Determine the (X, Y) coordinate at the center of the cell enclosing the given text.  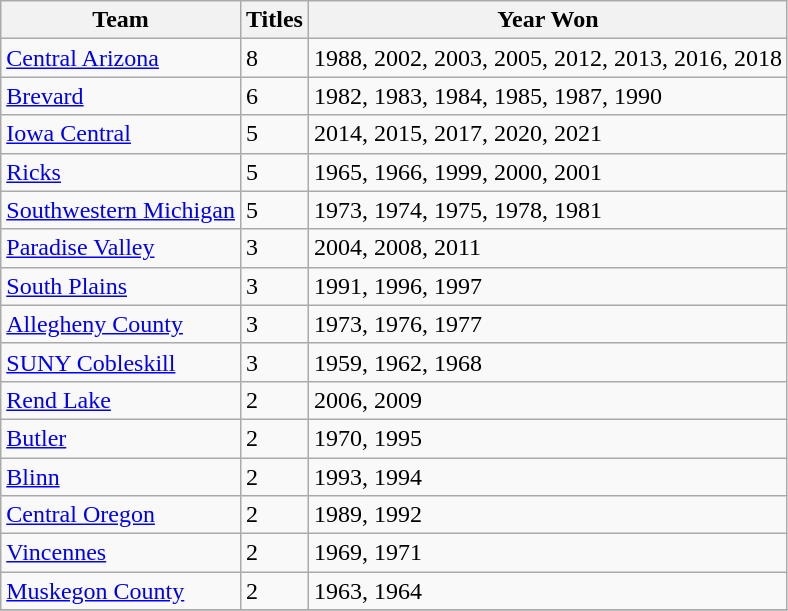
Southwestern Michigan (121, 210)
Team (121, 20)
1965, 1966, 1999, 2000, 2001 (548, 172)
Year Won (548, 20)
Titles (274, 20)
2014, 2015, 2017, 2020, 2021 (548, 134)
8 (274, 58)
1973, 1976, 1977 (548, 324)
Vincennes (121, 553)
1959, 1962, 1968 (548, 362)
South Plains (121, 286)
Ricks (121, 172)
SUNY Cobleskill (121, 362)
Allegheny County (121, 324)
Brevard (121, 96)
Iowa Central (121, 134)
Butler (121, 438)
Rend Lake (121, 400)
1970, 1995 (548, 438)
1973, 1974, 1975, 1978, 1981 (548, 210)
2004, 2008, 2011 (548, 248)
1991, 1996, 1997 (548, 286)
1969, 1971 (548, 553)
1989, 1992 (548, 515)
Blinn (121, 477)
2006, 2009 (548, 400)
6 (274, 96)
Muskegon County (121, 591)
1982, 1983, 1984, 1985, 1987, 1990 (548, 96)
Paradise Valley (121, 248)
1993, 1994 (548, 477)
1988, 2002, 2003, 2005, 2012, 2013, 2016, 2018 (548, 58)
Central Arizona (121, 58)
1963, 1964 (548, 591)
Central Oregon (121, 515)
